Pinpoint the cell where the given text exists, returning its (X, Y) midpoint coordinate. 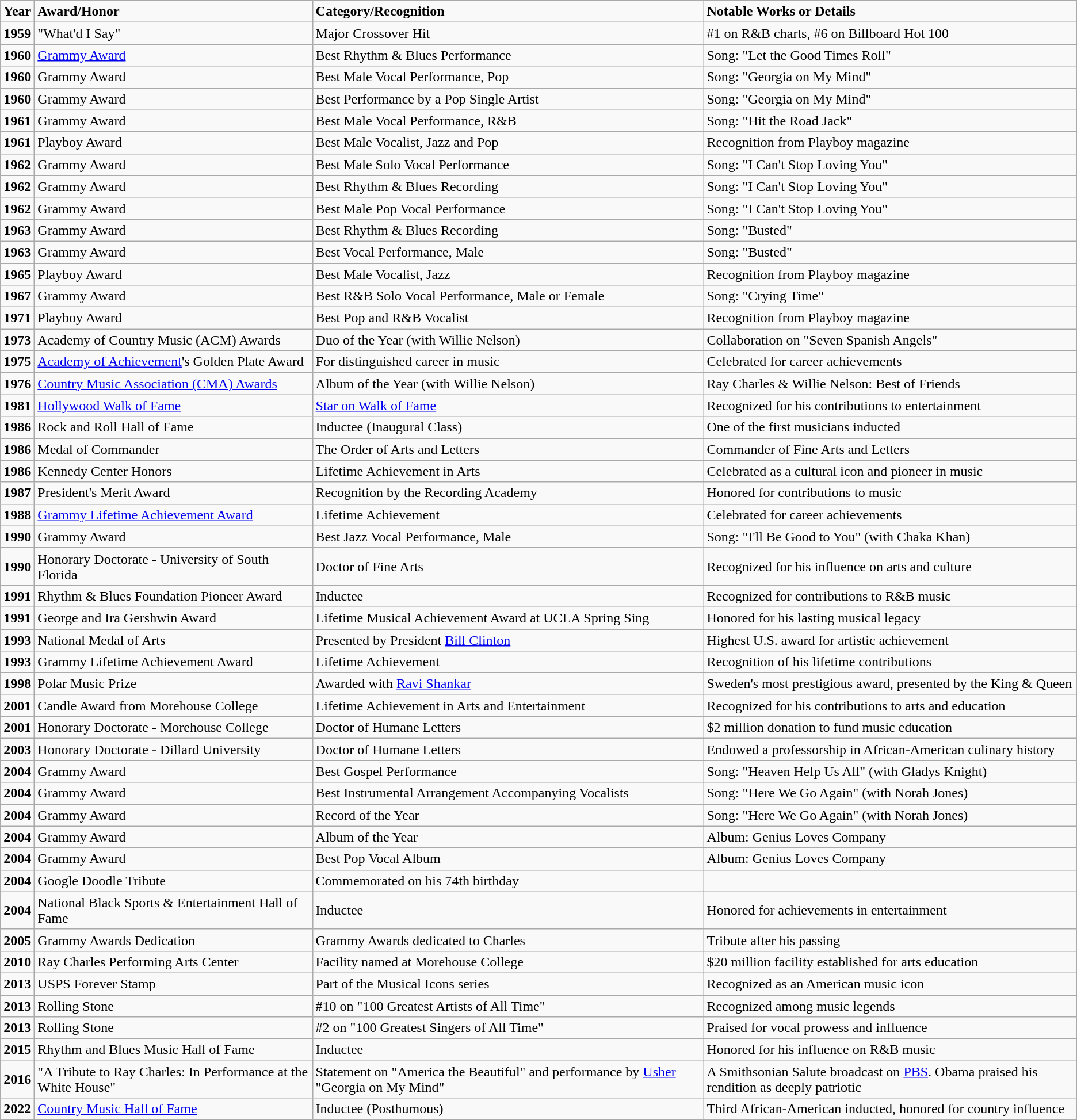
Lifetime Achievement in Arts (508, 471)
Song: "Crying Time" (890, 296)
Best Instrumental Arrangement Accompanying Vocalists (508, 793)
1981 (17, 406)
Honorary Doctorate - University of South Florida (174, 566)
Grammy Awards Dedication (174, 940)
Year (17, 12)
Inductee (Posthumous) (508, 1109)
Rhythm & Blues Foundation Pioneer Award (174, 596)
2005 (17, 940)
#2 on "100 Greatest Singers of All Time" (508, 1028)
Song: "I'll Be Good to You" (with Chaka Khan) (890, 537)
Grammy Awards dedicated to Charles (508, 940)
Song: "Let the Good Times Roll" (890, 55)
A Smithsonian Salute broadcast on PBS. Obama praised his rendition as deeply patriotic (890, 1079)
1971 (17, 318)
Best Pop Vocal Album (508, 859)
Commemorated on his 74th birthday (508, 881)
George and Ira Gershwin Award (174, 618)
2022 (17, 1109)
Best Pop and R&B Vocalist (508, 318)
Honorary Doctorate - Morehouse College (174, 728)
Recognized as an American music icon (890, 984)
Google Doodle Tribute (174, 881)
Ray Charles & Willie Nelson: Best of Friends (890, 384)
Best Male Vocal Performance, Pop (508, 77)
Ray Charles Performing Arts Center (174, 962)
Rock and Roll Hall of Fame (174, 427)
1975 (17, 362)
Best Male Pop Vocal Performance (508, 208)
Celebrated as a cultural icon and pioneer in music (890, 471)
Awarded with Ravi Shankar (508, 684)
Praised for vocal prowess and influence (890, 1028)
Academy of Achievement's Golden Plate Award (174, 362)
Best Performance by a Pop Single Artist (508, 99)
Lifetime Achievement in Arts and Entertainment (508, 706)
Commander of Fine Arts and Letters (890, 449)
Recognized for his influence on arts and culture (890, 566)
Collaboration on "Seven Spanish Angels" (890, 340)
Hollywood Walk of Fame (174, 406)
Best Male Vocalist, Jazz (508, 274)
Doctor of Fine Arts (508, 566)
Polar Music Prize (174, 684)
Recognized among music legends (890, 1006)
For distinguished career in music (508, 362)
Award/Honor (174, 12)
Lifetime Musical Achievement Award at UCLA Spring Sing (508, 618)
#10 on "100 Greatest Artists of All Time" (508, 1006)
Honored for achievements in entertainment (890, 910)
Recognized for his contributions to arts and education (890, 706)
Duo of the Year (with Willie Nelson) (508, 340)
Song: "Heaven Help Us All" (with Gladys Knight) (890, 771)
2015 (17, 1050)
Category/Recognition (508, 12)
Recognition of his lifetime contributions (890, 662)
Best Male Vocalist, Jazz and Pop (508, 143)
Facility named at Morehouse College (508, 962)
Recognized for contributions to R&B music (890, 596)
Best Vocal Performance, Male (508, 252)
Album of the Year (with Willie Nelson) (508, 384)
Statement on "America the Beautiful" and performance by Usher "Georgia on My Mind" (508, 1079)
$2 million donation to fund music education (890, 728)
Country Music Hall of Fame (174, 1109)
National Black Sports & Entertainment Hall of Fame (174, 910)
Notable Works or Details (890, 12)
Recognition by the Recording Academy (508, 493)
Honored for his lasting musical legacy (890, 618)
1959 (17, 33)
2010 (17, 962)
$20 million facility established for arts education (890, 962)
1976 (17, 384)
President's Merit Award (174, 493)
2003 (17, 750)
Third African-American inducted, honored for country influence (890, 1109)
"What'd I Say" (174, 33)
Part of the Musical Icons series (508, 984)
Medal of Commander (174, 449)
USPS Forever Stamp (174, 984)
1973 (17, 340)
Star on Walk of Fame (508, 406)
1987 (17, 493)
Kennedy Center Honors (174, 471)
1967 (17, 296)
#1 on R&B charts, #6 on Billboard Hot 100 (890, 33)
Best Male Vocal Performance, R&B (508, 121)
Best Gospel Performance (508, 771)
Academy of Country Music (ACM) Awards (174, 340)
2016 (17, 1079)
Rhythm and Blues Music Hall of Fame (174, 1050)
"A Tribute to Ray Charles: In Performance at the White House" (174, 1079)
Inductee (Inaugural Class) (508, 427)
Best Male Solo Vocal Performance (508, 165)
Honored for his influence on R&B music (890, 1050)
Presented by President Bill Clinton (508, 640)
Best Rhythm & Blues Performance (508, 55)
National Medal of Arts (174, 640)
Major Crossover Hit (508, 33)
Record of the Year (508, 815)
1988 (17, 515)
Endowed a professorship in African-American culinary history (890, 750)
Sweden's most prestigious award, presented by the King & Queen (890, 684)
Highest U.S. award for artistic achievement (890, 640)
Tribute after his passing (890, 940)
One of the first musicians inducted (890, 427)
Best Jazz Vocal Performance, Male (508, 537)
Best R&B Solo Vocal Performance, Male or Female (508, 296)
Album of the Year (508, 837)
Song: "Hit the Road Jack" (890, 121)
1998 (17, 684)
Honorary Doctorate - Dillard University (174, 750)
Candle Award from Morehouse College (174, 706)
Honored for contributions to music (890, 493)
The Order of Arts and Letters (508, 449)
Recognized for his contributions to entertainment (890, 406)
1965 (17, 274)
Country Music Association (CMA) Awards (174, 384)
